Provide the [x, y] coordinate of the cell's center where the given text is located.  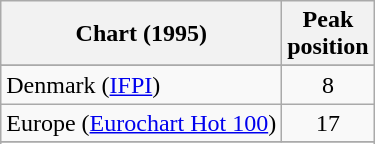
Europe (Eurochart Hot 100) [142, 123]
17 [328, 123]
Chart (1995) [142, 34]
Peakposition [328, 34]
Denmark (IFPI) [142, 85]
8 [328, 85]
